Output the (X, Y) coordinate of the center of the cell containing the given text.  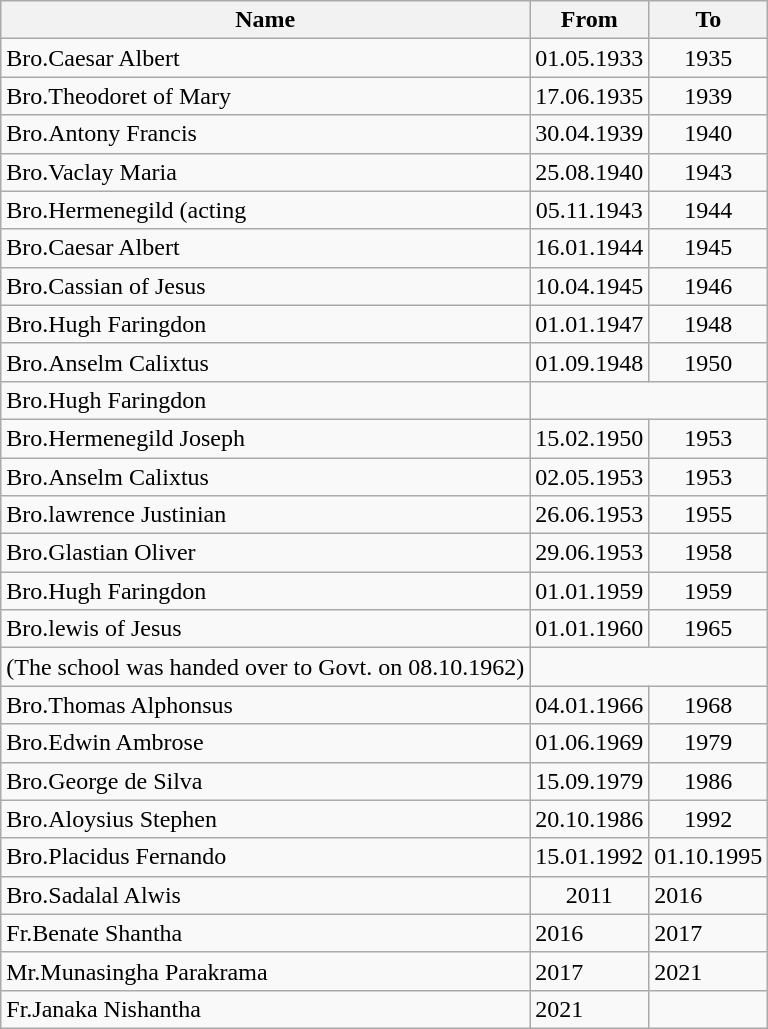
15.09.1979 (590, 781)
1948 (708, 324)
Bro.Hermenegild (acting (266, 210)
Bro.Vaclay Maria (266, 172)
Bro.Theodoret of Mary (266, 96)
01.05.1933 (590, 58)
To (708, 20)
2011 (590, 895)
1944 (708, 210)
15.01.1992 (590, 857)
25.08.1940 (590, 172)
16.01.1944 (590, 248)
Bro.Glastian Oliver (266, 553)
1958 (708, 553)
1986 (708, 781)
1992 (708, 819)
Bro.Thomas Alphonsus (266, 705)
01.09.1948 (590, 362)
Fr.Benate Shantha (266, 933)
Bro.Sadalal Alwis (266, 895)
1935 (708, 58)
1943 (708, 172)
30.04.1939 (590, 134)
17.06.1935 (590, 96)
26.06.1953 (590, 515)
Fr.Janaka Nishantha (266, 1009)
29.06.1953 (590, 553)
01.10.1995 (708, 857)
Bro.Edwin Ambrose (266, 743)
Name (266, 20)
Mr.Munasingha Parakrama (266, 971)
Bro.lewis of Jesus (266, 629)
Bro.Hermenegild Joseph (266, 438)
Bro.Antony Francis (266, 134)
1979 (708, 743)
01.06.1969 (590, 743)
1955 (708, 515)
Bro.Cassian of Jesus (266, 286)
From (590, 20)
Bro.Aloysius Stephen (266, 819)
1950 (708, 362)
(The school was handed over to Govt. on 08.10.1962) (266, 667)
1940 (708, 134)
1939 (708, 96)
1968 (708, 705)
01.01.1947 (590, 324)
1946 (708, 286)
1965 (708, 629)
1959 (708, 591)
1945 (708, 248)
20.10.1986 (590, 819)
01.01.1959 (590, 591)
Bro.lawrence Justinian (266, 515)
Bro.Placidus Fernando (266, 857)
10.04.1945 (590, 286)
Bro.George de Silva (266, 781)
15.02.1950 (590, 438)
02.05.1953 (590, 477)
04.01.1966 (590, 705)
05.11.1943 (590, 210)
01.01.1960 (590, 629)
